Determine the (x, y) coordinate at the center of the cell enclosing the given text.  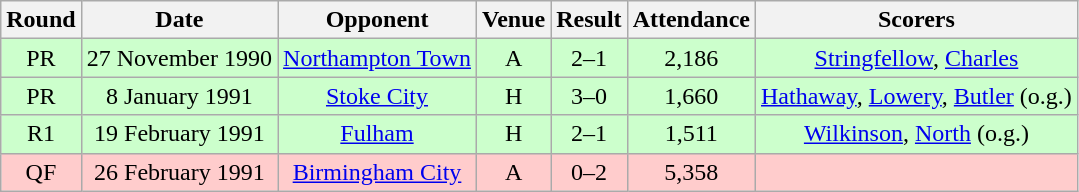
2,186 (691, 58)
27 November 1990 (179, 58)
8 January 1991 (179, 96)
Northampton Town (378, 58)
Birmingham City (378, 172)
Attendance (691, 20)
QF (41, 172)
Venue (513, 20)
1,660 (691, 96)
26 February 1991 (179, 172)
Stoke City (378, 96)
Result (589, 20)
5,358 (691, 172)
Hathaway, Lowery, Butler (o.g.) (916, 96)
Fulham (378, 134)
Wilkinson, North (o.g.) (916, 134)
Stringfellow, Charles (916, 58)
3–0 (589, 96)
Round (41, 20)
R1 (41, 134)
1,511 (691, 134)
Opponent (378, 20)
19 February 1991 (179, 134)
Date (179, 20)
0–2 (589, 172)
Scorers (916, 20)
